Extract the (X, Y) coordinate from the center of the cell holding the provided text.  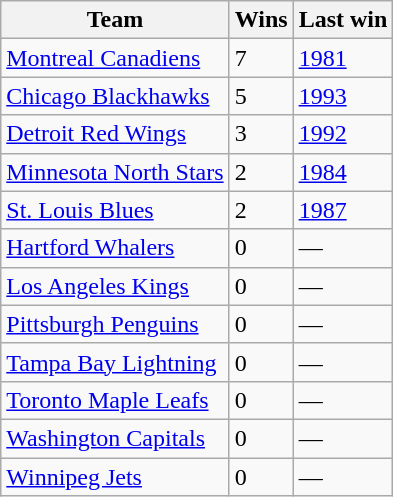
Toronto Maple Leafs (115, 400)
Team (115, 20)
Los Angeles Kings (115, 286)
Detroit Red Wings (115, 134)
Last win (343, 20)
Chicago Blackhawks (115, 96)
Tampa Bay Lightning (115, 362)
1992 (343, 134)
Hartford Whalers (115, 248)
1987 (343, 210)
7 (261, 58)
5 (261, 96)
Wins (261, 20)
3 (261, 134)
Winnipeg Jets (115, 477)
1984 (343, 172)
1993 (343, 96)
Minnesota North Stars (115, 172)
Montreal Canadiens (115, 58)
1981 (343, 58)
St. Louis Blues (115, 210)
Washington Capitals (115, 438)
Pittsburgh Penguins (115, 324)
